Output the (X, Y) coordinate of the center of the cell containing the given text.  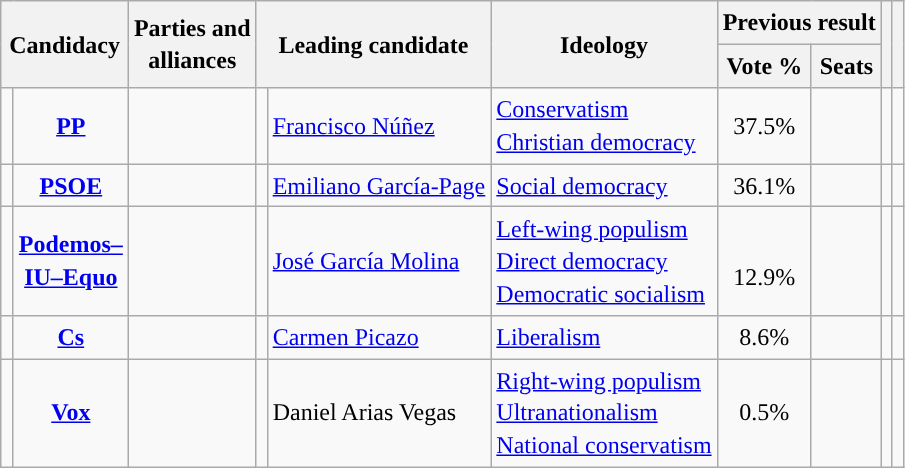
ConservatismChristian democracy (604, 126)
Podemos–IU–Equo (70, 261)
Vox (70, 413)
12.9% (764, 261)
Seats (846, 66)
Francisco Núñez (379, 126)
8.6% (764, 336)
Previous result (799, 22)
PSOE (70, 186)
0.5% (764, 413)
PP (70, 126)
Ideology (604, 44)
Social democracy (604, 186)
José García Molina (379, 261)
37.5% (764, 126)
Left-wing populismDirect democracyDemocratic socialism (604, 261)
Leading candidate (374, 44)
Right-wing populismUltranationalismNational conservatism (604, 413)
Vote % (764, 66)
Emiliano García-Page (379, 186)
Parties andalliances (192, 44)
Candidacy (65, 44)
Carmen Picazo (379, 336)
Daniel Arias Vegas (379, 413)
36.1% (764, 186)
Liberalism (604, 336)
Cs (70, 336)
